Capture the cell that displays the provided text and extract its [x, y] central coordinate. 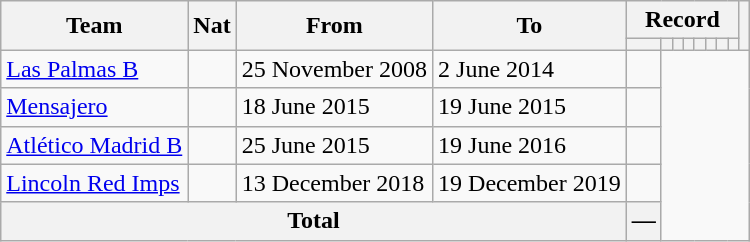
18 June 2015 [334, 107]
19 June 2016 [530, 145]
Atlético Madrid B [94, 145]
Lincoln Red Imps [94, 183]
Mensajero [94, 107]
19 June 2015 [530, 107]
Team [94, 26]
13 December 2018 [334, 183]
25 November 2008 [334, 69]
To [530, 26]
25 June 2015 [334, 145]
Record [682, 20]
2 June 2014 [530, 69]
Total [314, 221]
Las Palmas B [94, 69]
19 December 2019 [530, 183]
Nat [212, 26]
— [644, 221]
From [334, 26]
